Capture the cell that displays the provided text and extract its [x, y] central coordinate. 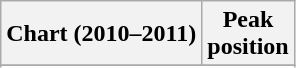
Chart (2010–2011) [102, 34]
Peakposition [248, 34]
